Return (x, y) of the center of cell containing provided text 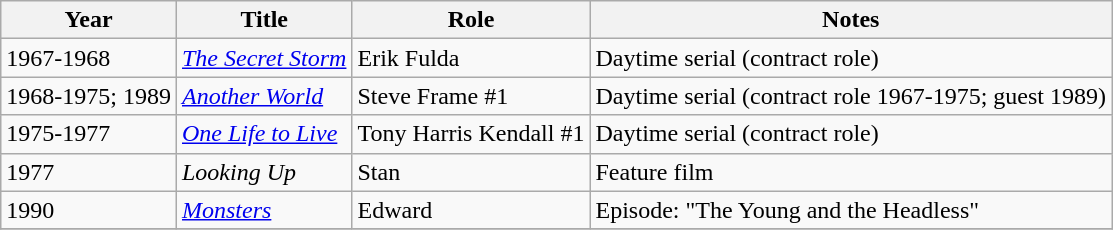
1990 (89, 210)
Edward (471, 210)
Episode: "The Young and the Headless" (851, 210)
Stan (471, 172)
Erik Fulda (471, 58)
1968-1975; 1989 (89, 96)
Role (471, 20)
The Secret Storm (264, 58)
Steve Frame #1 (471, 96)
Year (89, 20)
1977 (89, 172)
1975-1977 (89, 134)
One Life to Live (264, 134)
Daytime serial (contract role 1967-1975; guest 1989) (851, 96)
Feature film (851, 172)
Looking Up (264, 172)
Title (264, 20)
Tony Harris Kendall #1 (471, 134)
Another World (264, 96)
1967-1968 (89, 58)
Notes (851, 20)
Monsters (264, 210)
